From the cell containing the given text, extract its center point as (X, Y) coordinate. 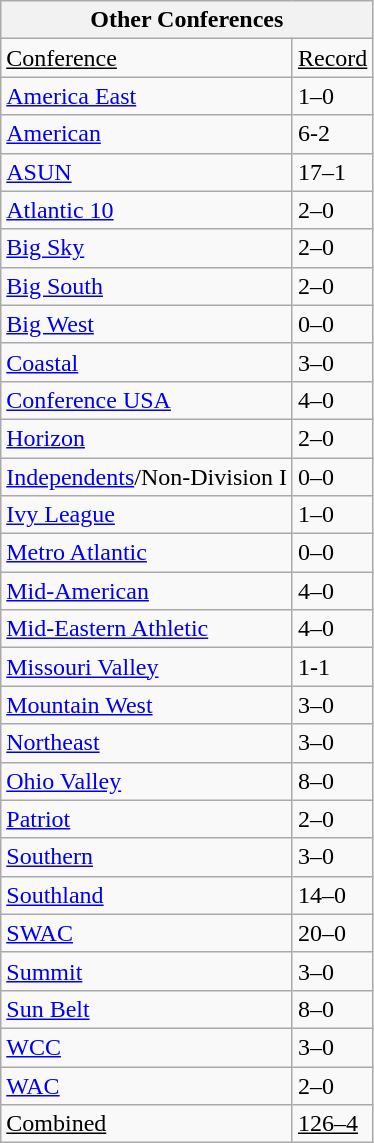
America East (147, 96)
126–4 (332, 1124)
ASUN (147, 172)
Mid-Eastern Athletic (147, 629)
Ivy League (147, 515)
Combined (147, 1124)
Northeast (147, 743)
Independents/Non-Division I (147, 477)
Coastal (147, 362)
Southern (147, 857)
Mountain West (147, 705)
Mid-American (147, 591)
Patriot (147, 819)
Other Conferences (187, 20)
Record (332, 58)
17–1 (332, 172)
Sun Belt (147, 1009)
14–0 (332, 895)
Missouri Valley (147, 667)
20–0 (332, 933)
American (147, 134)
WCC (147, 1047)
Conference (147, 58)
Atlantic 10 (147, 210)
Summit (147, 971)
Horizon (147, 438)
SWAC (147, 933)
Conference USA (147, 400)
1-1 (332, 667)
Ohio Valley (147, 781)
Big Sky (147, 248)
Big South (147, 286)
WAC (147, 1085)
Metro Atlantic (147, 553)
6-2 (332, 134)
Big West (147, 324)
Southland (147, 895)
